Output the (X, Y) coordinate of the center of the cell containing the given text.  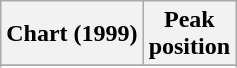
Chart (1999) (72, 34)
Peakposition (189, 34)
